Capture the cell that displays the provided text and extract its [x, y] central coordinate. 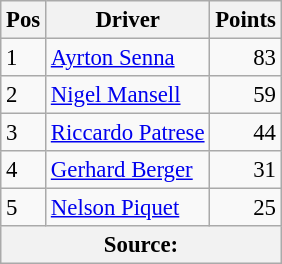
5 [24, 208]
Driver [128, 20]
25 [246, 208]
44 [246, 133]
Gerhard Berger [128, 170]
4 [24, 170]
2 [24, 95]
3 [24, 133]
Nelson Piquet [128, 208]
Riccardo Patrese [128, 133]
Ayrton Senna [128, 58]
1 [24, 58]
83 [246, 58]
Source: [141, 245]
Pos [24, 20]
Nigel Mansell [128, 95]
59 [246, 95]
Points [246, 20]
31 [246, 170]
